Locate the cell with the specified text and output its (X, Y) center coordinate. 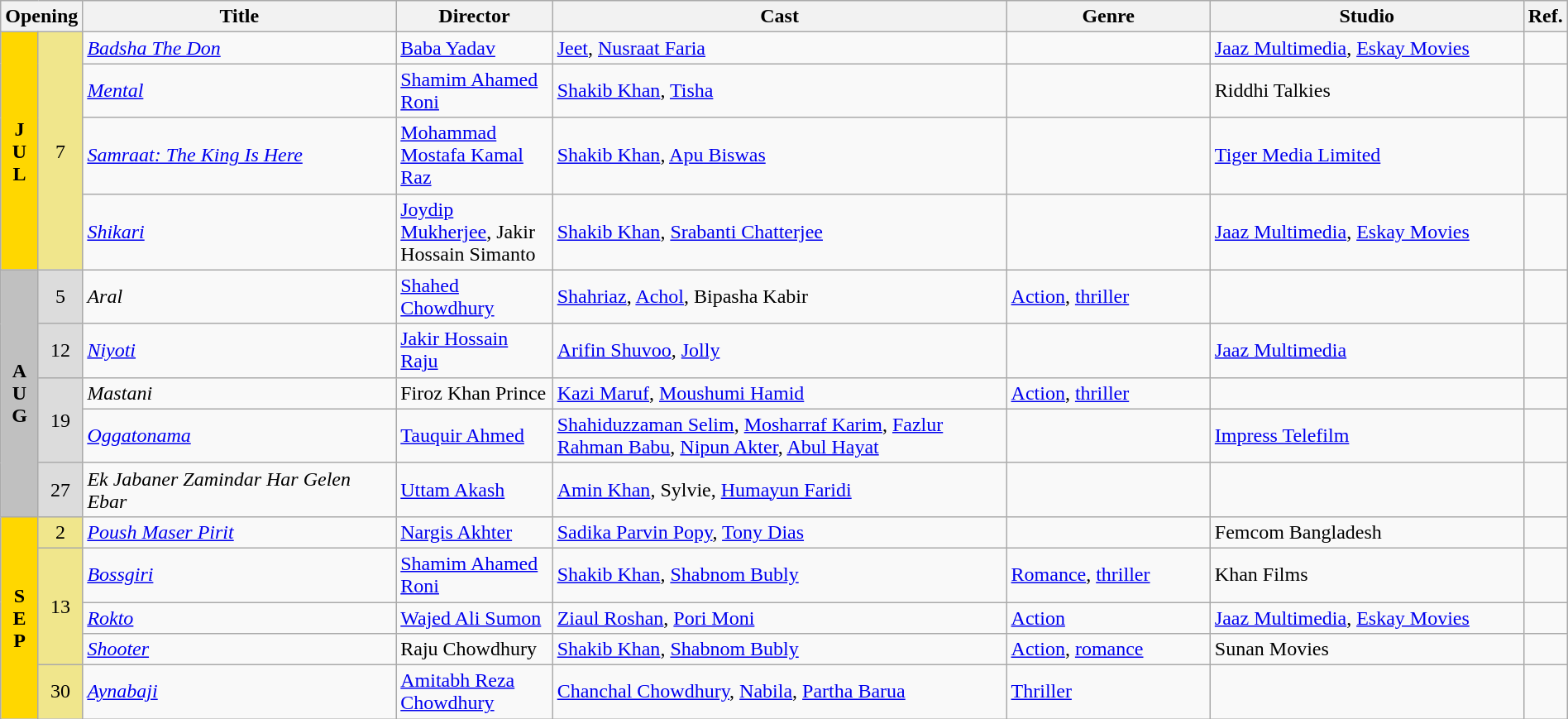
Joydip Mukherjee, Jakir Hossain Simanto (475, 232)
Ref. (1545, 17)
Poush Maser Pirit (240, 532)
30 (60, 692)
Sunan Movies (1366, 649)
Tiger Media Limited (1366, 156)
Shakib Khan, Tisha (779, 91)
Title (240, 17)
Studio (1366, 17)
Aynabaji (240, 692)
Femcom Bangladesh (1366, 532)
Kazi Maruf, Moushumi Hamid (779, 393)
Uttam Akash (475, 490)
Bossgiri (240, 574)
Samraat: The King Is Here (240, 156)
Shahriaz, Achol, Bipasha Kabir (779, 296)
Rokto (240, 618)
19 (60, 420)
Romance, thriller (1108, 574)
Sadika Parvin Popy, Tony Dias (779, 532)
SEP (20, 617)
Shooter (240, 649)
Jakir Hossain Raju (475, 351)
Action, romance (1108, 649)
2 (60, 532)
Shakib Khan, Srabanti Chatterjee (779, 232)
Shakib Khan, Apu Biswas (779, 156)
Director (475, 17)
Riddhi Talkies (1366, 91)
Mohammad Mostafa Kamal Raz (475, 156)
Amin Khan, Sylvie, Humayun Faridi (779, 490)
Oggatonama (240, 435)
AUG (20, 393)
Genre (1108, 17)
Jaaz Multimedia (1366, 351)
Amitabh Reza Chowdhury (475, 692)
Thriller (1108, 692)
Cast (779, 17)
Shahed Chowdhury (475, 296)
Tauquir Ahmed (475, 435)
Mastani (240, 393)
Chanchal Chowdhury, Nabila, Partha Barua (779, 692)
12 (60, 351)
JUL (20, 151)
7 (60, 151)
Jeet, Nusraat Faria (779, 48)
Action (1108, 618)
Badsha The Don (240, 48)
Mental (240, 91)
Shahiduzzaman Selim, Mosharraf Karim, Fazlur Rahman Babu, Nipun Akter, Abul Hayat (779, 435)
Aral (240, 296)
Baba Yadav (475, 48)
Impress Telefilm (1366, 435)
Khan Films (1366, 574)
Wajed Ali Sumon (475, 618)
Firoz Khan Prince (475, 393)
Arifin Shuvoo, Jolly (779, 351)
Ek Jabaner Zamindar Har Gelen Ebar (240, 490)
5 (60, 296)
Nargis Akhter (475, 532)
Ziaul Roshan, Pori Moni (779, 618)
Shikari (240, 232)
27 (60, 490)
Raju Chowdhury (475, 649)
Niyoti (240, 351)
Opening (41, 17)
13 (60, 606)
